Detect which cell encompasses the target text, then output its (x, y) center coordinate. 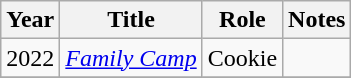
Title (131, 20)
Notes (317, 20)
2022 (30, 58)
Cookie (242, 58)
Year (30, 20)
Role (242, 20)
Family Camp (131, 58)
